Extract the (X, Y) coordinate from the center of the cell holding the provided text.  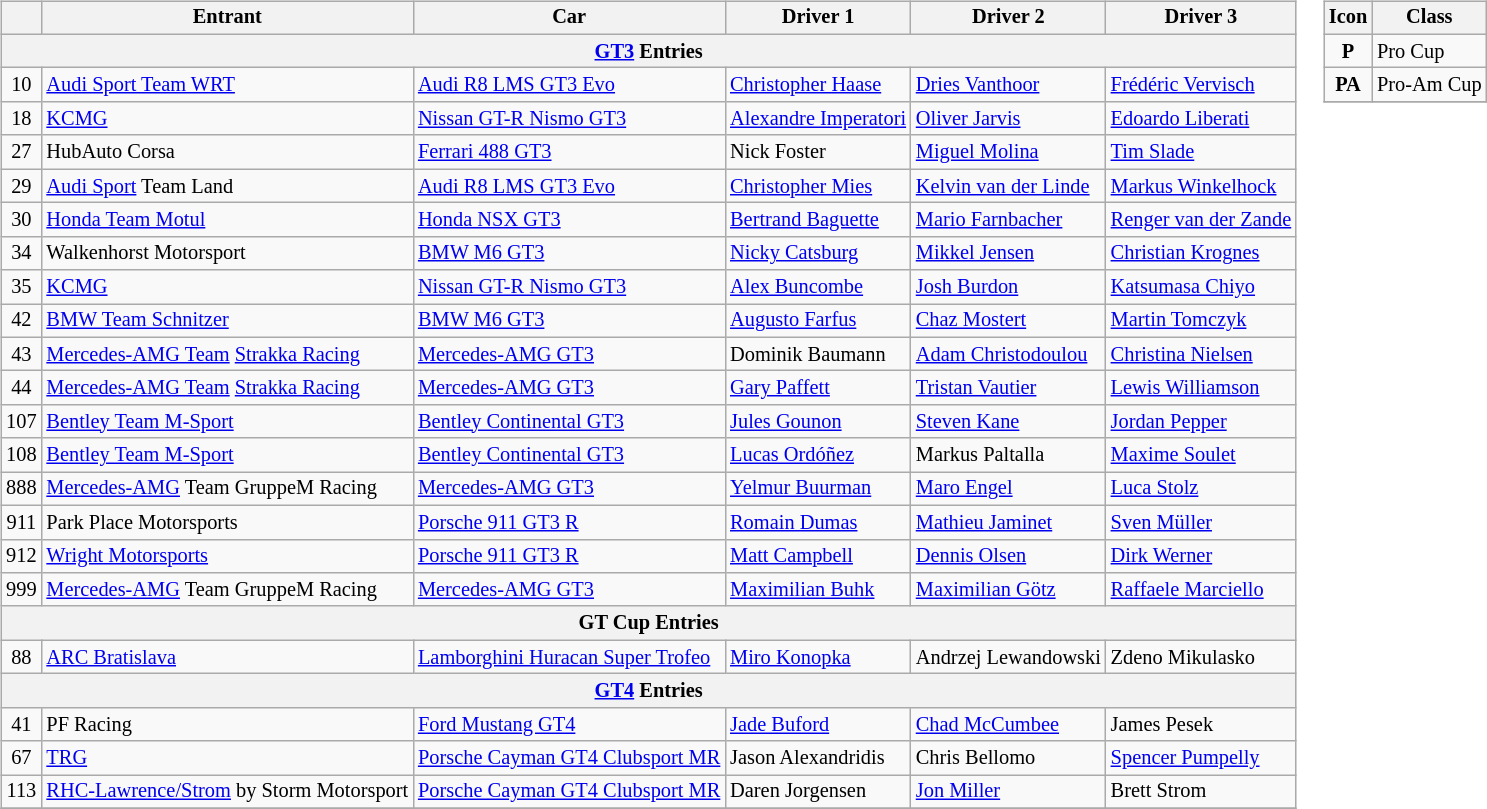
Miro Konopka (818, 657)
Oliver Jarvis (1008, 119)
67 (21, 758)
Maximilian Buhk (818, 590)
Walkenhorst Motorsport (227, 253)
30 (21, 220)
Markus Winkelhock (1201, 186)
Jade Buford (818, 724)
Jason Alexandridis (818, 758)
41 (21, 724)
Kelvin van der Linde (1008, 186)
Dennis Olsen (1008, 556)
Sven Müller (1201, 522)
Icon (1348, 18)
108 (21, 455)
Nick Foster (818, 152)
Chad McCumbee (1008, 724)
Pro-Am Cup (1429, 85)
Zdeno Mikulasko (1201, 657)
Brett Strom (1201, 792)
PA (1348, 85)
Martin Tomczyk (1201, 321)
Augusto Farfus (818, 321)
42 (21, 321)
Miguel Molina (1008, 152)
Romain Dumas (818, 522)
Lewis Williamson (1201, 388)
PF Racing (227, 724)
34 (21, 253)
Andrzej Lewandowski (1008, 657)
Audi Sport Team Land (227, 186)
Mario Farnbacher (1008, 220)
Spencer Pumpelly (1201, 758)
Tim Slade (1201, 152)
Alex Buncombe (818, 287)
Wright Motorsports (227, 556)
Alexandre Imperatori (818, 119)
911 (21, 522)
912 (21, 556)
Matt Campbell (818, 556)
GT Cup Entries (648, 623)
999 (21, 590)
Dries Vanthoor (1008, 85)
Christina Nielsen (1201, 354)
Chris Bellomo (1008, 758)
Driver 1 (818, 18)
Christopher Mies (818, 186)
Jules Gounon (818, 422)
P (1348, 51)
Jordan Pepper (1201, 422)
RHC-Lawrence/Strom by Storm Motorsport (227, 792)
27 (21, 152)
Christian Krognes (1201, 253)
Josh Burdon (1008, 287)
Honda Team Motul (227, 220)
10 (21, 85)
Lamborghini Huracan Super Trofeo (569, 657)
Mathieu Jaminet (1008, 522)
88 (21, 657)
Car (569, 18)
Driver 2 (1008, 18)
Nicky Catsburg (818, 253)
Tristan Vautier (1008, 388)
107 (21, 422)
Maro Engel (1008, 489)
Raffaele Marciello (1201, 590)
Maximilian Götz (1008, 590)
Steven Kane (1008, 422)
GT3 Entries (648, 51)
Bertrand Baguette (818, 220)
HubAuto Corsa (227, 152)
Frédéric Vervisch (1201, 85)
Lucas Ordóñez (818, 455)
Ferrari 488 GT3 (569, 152)
Jon Miller (1008, 792)
29 (21, 186)
Edoardo Liberati (1201, 119)
Class (1429, 18)
ARC Bratislava (227, 657)
Markus Paltalla (1008, 455)
Katsumasa Chiyo (1201, 287)
888 (21, 489)
113 (21, 792)
TRG (227, 758)
James Pesek (1201, 724)
44 (21, 388)
Ford Mustang GT4 (569, 724)
Audi Sport Team WRT (227, 85)
Daren Jorgensen (818, 792)
Yelmur Buurman (818, 489)
Gary Paffett (818, 388)
Dominik Baumann (818, 354)
Maxime Soulet (1201, 455)
Entrant (227, 18)
Driver 3 (1201, 18)
BMW Team Schnitzer (227, 321)
Adam Christodoulou (1008, 354)
Dirk Werner (1201, 556)
Renger van der Zande (1201, 220)
Luca Stolz (1201, 489)
Christopher Haase (818, 85)
GT4 Entries (648, 691)
43 (21, 354)
35 (21, 287)
Park Place Motorsports (227, 522)
Pro Cup (1429, 51)
18 (21, 119)
Honda NSX GT3 (569, 220)
Chaz Mostert (1008, 321)
Mikkel Jensen (1008, 253)
